Locate the cell with the specified text and output its (X, Y) center coordinate. 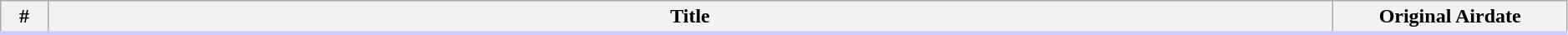
# (24, 17)
Title (690, 17)
Original Airdate (1450, 17)
